Find where the given text appears and provide that cell's center as [x, y] coordinate. 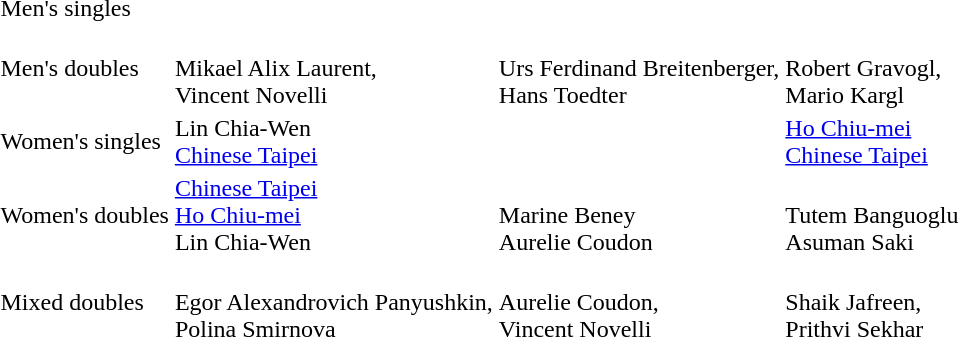
Marine BeneyAurelie Coudon [639, 215]
Mikael Alix Laurent,Vincent Novelli [334, 68]
Lin Chia-Wen Chinese Taipei [334, 142]
Urs Ferdinand Breitenberger,Hans Toedter [639, 68]
Chinese TaipeiHo Chiu-meiLin Chia-Wen [334, 215]
